Return (x, y) of the center of cell containing provided text 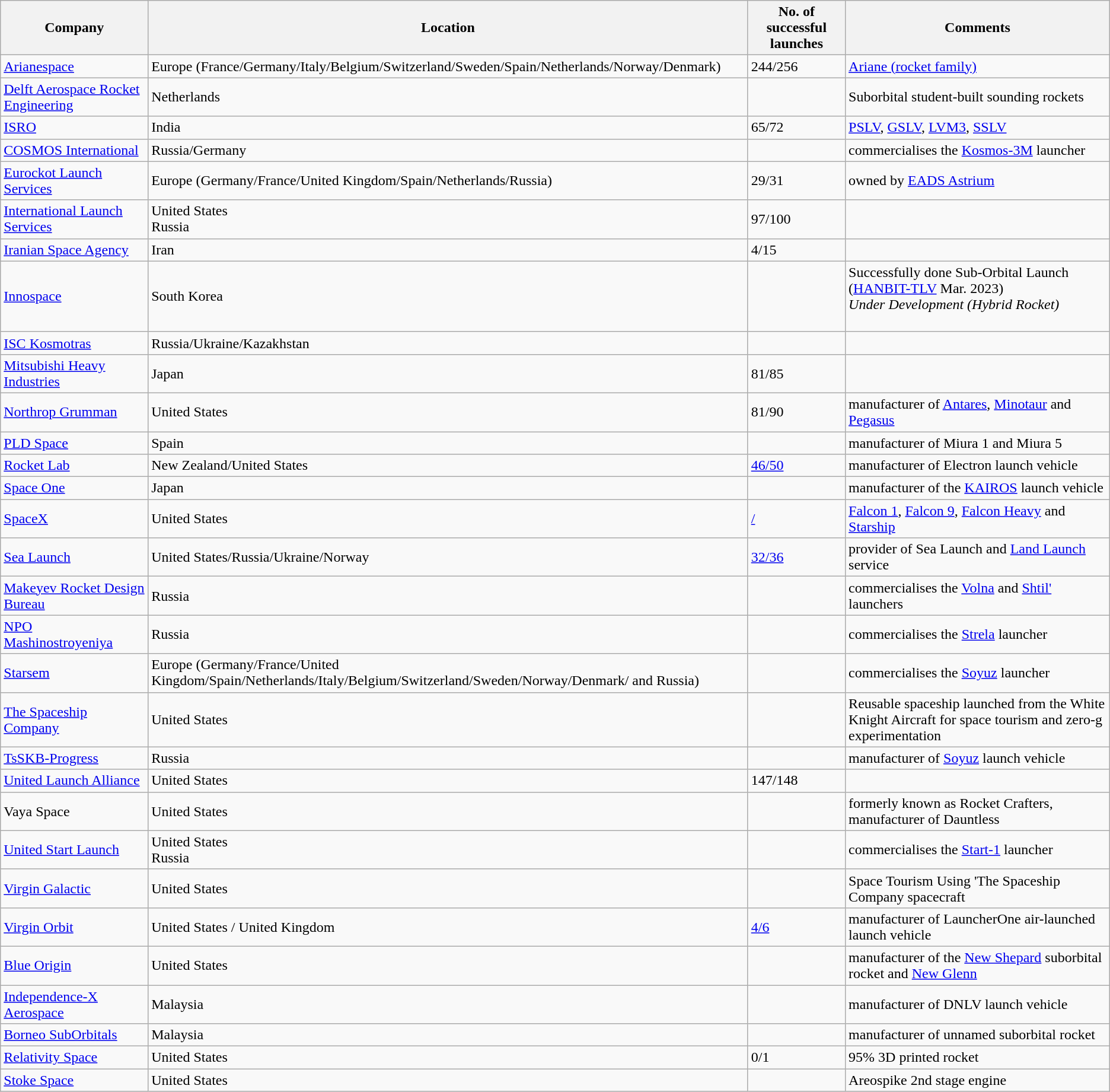
0/1 (796, 1058)
manufacturer of the KAIROS launch vehicle (978, 488)
29/31 (796, 180)
Borneo SubOrbitals (75, 1035)
Virgin Orbit (75, 927)
PLD Space (75, 443)
South Korea (448, 297)
81/85 (796, 374)
India (448, 128)
Europe (France/Germany/Italy/Belgium/Switzerland/Sweden/Spain/Netherlands/Norway/Denmark) (448, 66)
Eurockot Launch Services (75, 180)
244/256 (796, 66)
Russia/Ukraine/Kazakhstan (448, 343)
commercialises the Volna and Shtil' launchers (978, 596)
Virgin Galactic (75, 889)
Starsem (75, 673)
Relativity Space (75, 1058)
No. of successful launches (796, 28)
Europe (Germany/France/United Kingdom/Spain/Netherlands/Russia) (448, 180)
Company (75, 28)
Europe (Germany/France/United Kingdom/Spain/Netherlands/Italy/Belgium/Switzerland/Sweden/Norway/Denmark/ and Russia) (448, 673)
United States / United Kingdom (448, 927)
owned by EADS Astrium (978, 180)
Spain (448, 443)
provider of Sea Launch and Land Launch service (978, 558)
4/6 (796, 927)
Falcon 1, Falcon 9, Falcon Heavy and Starship (978, 518)
United States/Russia/Ukraine/Norway (448, 558)
manufacturer of DNLV launch vehicle (978, 1004)
95% 3D printed rocket (978, 1058)
Innospace (75, 297)
SpaceX (75, 518)
International Launch Services (75, 219)
Iran (448, 250)
NPO Mashinostroyeniya (75, 635)
Independence-X Aerospace (75, 1004)
97/100 (796, 219)
Sea Launch (75, 558)
ISC Kosmotras (75, 343)
Northrop Grumman (75, 412)
Comments (978, 28)
147/148 (796, 781)
Space One (75, 488)
manufacturer of Miura 1 and Miura 5 (978, 443)
commercialises the Start-1 launcher (978, 849)
Stoke Space (75, 1080)
Arianespace (75, 66)
Location (448, 28)
Ariane (rocket family) (978, 66)
PSLV, GSLV, LVM3, SSLV (978, 128)
New Zealand/United States (448, 466)
manufacturer of the New Shepard suborbital rocket and New Glenn (978, 966)
Mitsubishi Heavy Industries (75, 374)
/ (796, 518)
TsSKB-Progress (75, 758)
Suborbital student-built sounding rockets (978, 97)
81/90 (796, 412)
United Start Launch (75, 849)
4/15 (796, 250)
formerly known as Rocket Crafters, manufacturer of Dauntless (978, 811)
commercialises the Kosmos-3M launcher (978, 150)
Space Tourism Using 'The Spaceship Company spacecraft (978, 889)
Iranian Space Agency (75, 250)
manufacturer of Electron launch vehicle (978, 466)
Areospike 2nd stage engine (978, 1080)
Vaya Space (75, 811)
commercialises the Soyuz launcher (978, 673)
Russia/Germany (448, 150)
Delft Aerospace Rocket Engineering (75, 97)
32/36 (796, 558)
manufacturer of Soyuz launch vehicle (978, 758)
COSMOS International (75, 150)
ISRO (75, 128)
Blue Origin (75, 966)
commercialises the Strela launcher (978, 635)
The Spaceship Company (75, 719)
65/72 (796, 128)
manufacturer of unnamed suborbital rocket (978, 1035)
United Launch Alliance (75, 781)
manufacturer of Antares, Minotaur and Pegasus (978, 412)
Successfully done Sub-Orbital Launch (HANBIT-TLV Mar. 2023)Under Development (Hybrid Rocket) (978, 297)
Reusable spaceship launched from the White Knight Aircraft for space tourism and zero-g experimentation (978, 719)
manufacturer of LauncherOne air-launched launch vehicle (978, 927)
Makeyev Rocket Design Bureau (75, 596)
Netherlands (448, 97)
46/50 (796, 466)
Rocket Lab (75, 466)
